Find where the given text appears and provide that cell's center as (X, Y) coordinate. 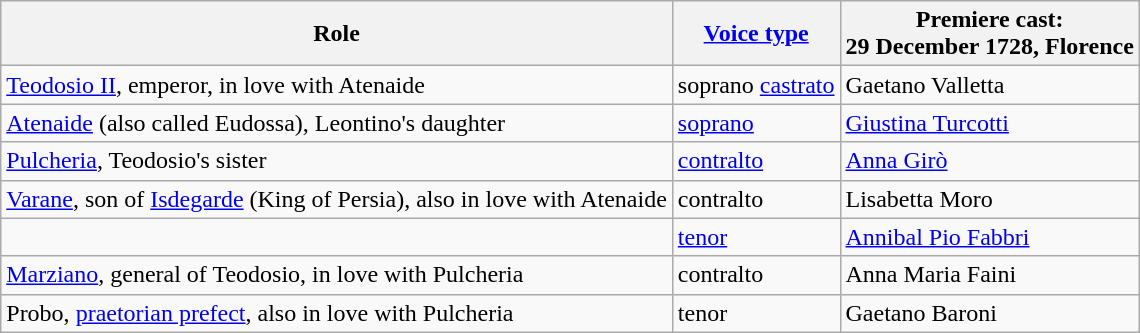
Atenaide (also called Eudossa), Leontino's daughter (337, 123)
Varane, son of Isdegarde (King of Persia), also in love with Atenaide (337, 199)
Role (337, 34)
Anna Girò (990, 161)
Probo, praetorian prefect, also in love with Pulcheria (337, 313)
Premiere cast:29 December 1728, Florence (990, 34)
soprano castrato (756, 85)
Gaetano Baroni (990, 313)
Teodosio II, emperor, in love with Atenaide (337, 85)
Anna Maria Faini (990, 275)
Annibal Pio Fabbri (990, 237)
Marziano, general of Teodosio, in love with Pulcheria (337, 275)
Voice type (756, 34)
Gaetano Valletta (990, 85)
soprano (756, 123)
Giustina Turcotti (990, 123)
Lisabetta Moro (990, 199)
Pulcheria, Teodosio's sister (337, 161)
